Detect which cell encompasses the target text, then output its [X, Y] center coordinate. 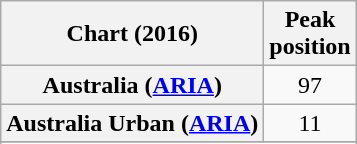
Australia Urban (ARIA) [132, 123]
11 [310, 123]
Peak position [310, 34]
Chart (2016) [132, 34]
Australia (ARIA) [132, 85]
97 [310, 85]
